Provide the (x, y) coordinate of the cell's center where the given text is located.  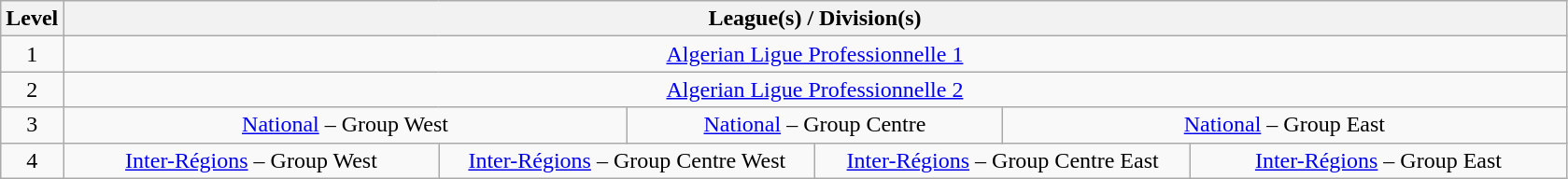
Algerian Ligue Professionnelle 1 (814, 54)
1 (32, 54)
National – Group West (346, 125)
Algerian Ligue Professionnelle 2 (814, 89)
Inter-Régions – Group West (251, 160)
Level (32, 19)
League(s) / Division(s) (814, 19)
Inter-Régions – Group Centre East (1002, 160)
4 (32, 160)
National – Group East (1285, 125)
Inter-Régions – Group Centre West (627, 160)
2 (32, 89)
Inter-Régions – Group East (1378, 160)
3 (32, 125)
National – Group Centre (814, 125)
